Identify which cell holds the provided text, then report its (X, Y) central coordinate. 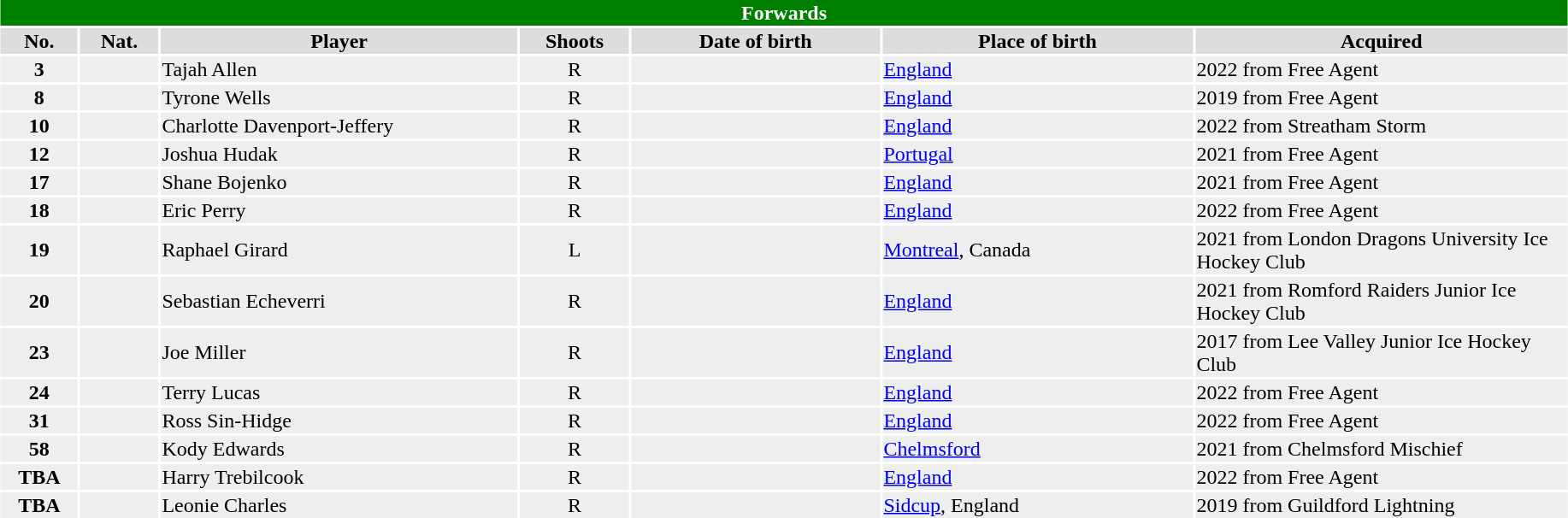
Ross Sin-Hidge (339, 421)
Shoots (575, 41)
31 (39, 421)
Kody Edwards (339, 449)
Tyrone Wells (339, 97)
8 (39, 97)
2022 from Streatham Storm (1382, 126)
Raphael Girard (339, 250)
2019 from Free Agent (1382, 97)
Place of birth (1038, 41)
Date of birth (755, 41)
19 (39, 250)
Chelmsford (1038, 449)
58 (39, 449)
Montreal, Canada (1038, 250)
Joshua Hudak (339, 154)
L (575, 250)
17 (39, 182)
Sebastian Echeverri (339, 301)
Portugal (1038, 154)
18 (39, 210)
Joe Miller (339, 352)
Charlotte Davenport-Jeffery (339, 126)
12 (39, 154)
2021 from Romford Raiders Junior Ice Hockey Club (1382, 301)
Player (339, 41)
2021 from London Dragons University Ice Hockey Club (1382, 250)
2021 from Chelmsford Mischief (1382, 449)
Harry Trebilcook (339, 477)
Nat. (120, 41)
Shane Bojenko (339, 182)
Leonie Charles (339, 505)
Acquired (1382, 41)
24 (39, 392)
2017 from Lee Valley Junior Ice Hockey Club (1382, 352)
Eric Perry (339, 210)
2019 from Guildford Lightning (1382, 505)
Sidcup, England (1038, 505)
Forwards (783, 13)
3 (39, 69)
No. (39, 41)
23 (39, 352)
Tajah Allen (339, 69)
10 (39, 126)
20 (39, 301)
Terry Lucas (339, 392)
